Capture the cell that displays the provided text and extract its (X, Y) central coordinate. 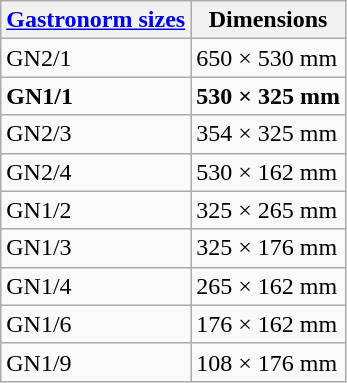
265 × 162 mm (268, 286)
176 × 162 mm (268, 324)
GN2/3 (96, 134)
325 × 265 mm (268, 210)
650 × 530 mm (268, 58)
530 × 325 mm (268, 96)
GN1/9 (96, 362)
GN2/1 (96, 58)
530 × 162 mm (268, 172)
GN1/4 (96, 286)
GN1/3 (96, 248)
GN1/6 (96, 324)
Gastronorm sizes (96, 20)
GN1/2 (96, 210)
GN1/1 (96, 96)
325 × 176 mm (268, 248)
GN2/4 (96, 172)
354 × 325 mm (268, 134)
108 × 176 mm (268, 362)
Dimensions (268, 20)
